Output the (x, y) coordinate of the center of the cell containing the given text.  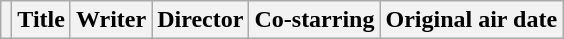
Director (200, 20)
Writer (110, 20)
Original air date (472, 20)
Title (42, 20)
Co-starring (314, 20)
